Output the [X, Y] coordinate of the center of the cell containing the given text.  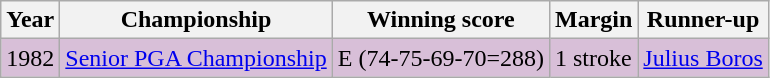
1 stroke [593, 58]
Championship [196, 20]
Year [30, 20]
Margin [593, 20]
1982 [30, 58]
Senior PGA Championship [196, 58]
Winning score [440, 20]
Runner-up [703, 20]
E (74-75-69-70=288) [440, 58]
Julius Boros [703, 58]
